Capture the cell that displays the provided text and extract its [x, y] central coordinate. 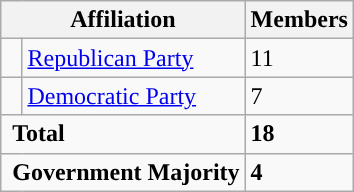
11 [299, 58]
Government Majority [123, 172]
4 [299, 172]
7 [299, 96]
Republican Party [134, 58]
Affiliation [123, 20]
18 [299, 134]
Total [123, 134]
Members [299, 20]
Democratic Party [134, 96]
